From the cell containing the given text, extract its center point as [X, Y] coordinate. 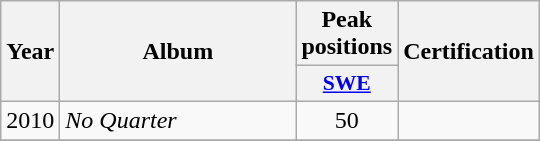
SWE [347, 84]
Year [30, 52]
Peak positions [347, 34]
50 [347, 120]
Certification [469, 52]
2010 [30, 120]
No Quarter [178, 120]
Album [178, 52]
